Extract the [X, Y] coordinate from the center of the cell holding the provided text.  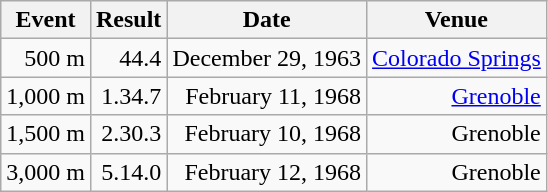
February 12, 1968 [267, 172]
2.30.3 [128, 134]
44.4 [128, 58]
5.14.0 [128, 172]
1.34.7 [128, 96]
Colorado Springs [457, 58]
February 10, 1968 [267, 134]
3,000 m [46, 172]
Date [267, 20]
Venue [457, 20]
1,000 m [46, 96]
500 m [46, 58]
Result [128, 20]
December 29, 1963 [267, 58]
February 11, 1968 [267, 96]
Event [46, 20]
1,500 m [46, 134]
